Find where the given text appears and provide that cell's center as (X, Y) coordinate. 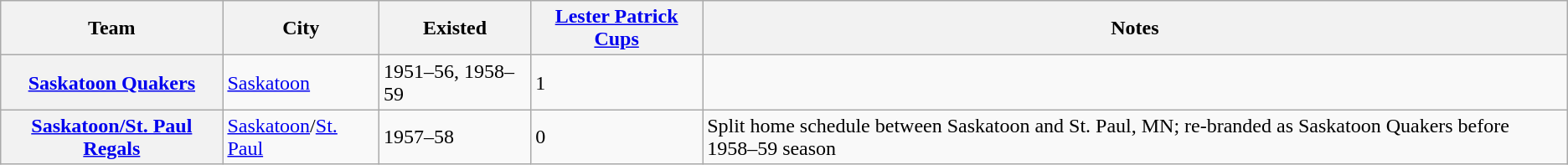
0 (616, 137)
1951–56, 1958–59 (454, 82)
1 (616, 82)
Team (112, 28)
Saskatoon (301, 82)
Saskatoon/St. Paul Regals (112, 137)
Saskatoon Quakers (112, 82)
Lester Patrick Cups (616, 28)
1957–58 (454, 137)
Split home schedule between Saskatoon and St. Paul, MN; re-branded as Saskatoon Quakers before 1958–59 season (1136, 137)
Saskatoon/St. Paul (301, 137)
Notes (1136, 28)
City (301, 28)
Existed (454, 28)
